Pinpoint the cell where the given text exists, returning its (x, y) midpoint coordinate. 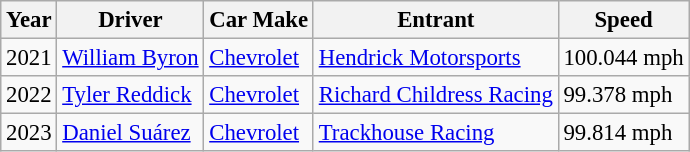
Speed (624, 20)
99.378 mph (624, 95)
Hendrick Motorsports (436, 58)
William Byron (130, 58)
2023 (29, 133)
Richard Childress Racing (436, 95)
Driver (130, 20)
2021 (29, 58)
99.814 mph (624, 133)
Car Make (259, 20)
Year (29, 20)
Trackhouse Racing (436, 133)
Entrant (436, 20)
Tyler Reddick (130, 95)
Daniel Suárez (130, 133)
2022 (29, 95)
100.044 mph (624, 58)
